Locate the cell with the specified text and output its (X, Y) center coordinate. 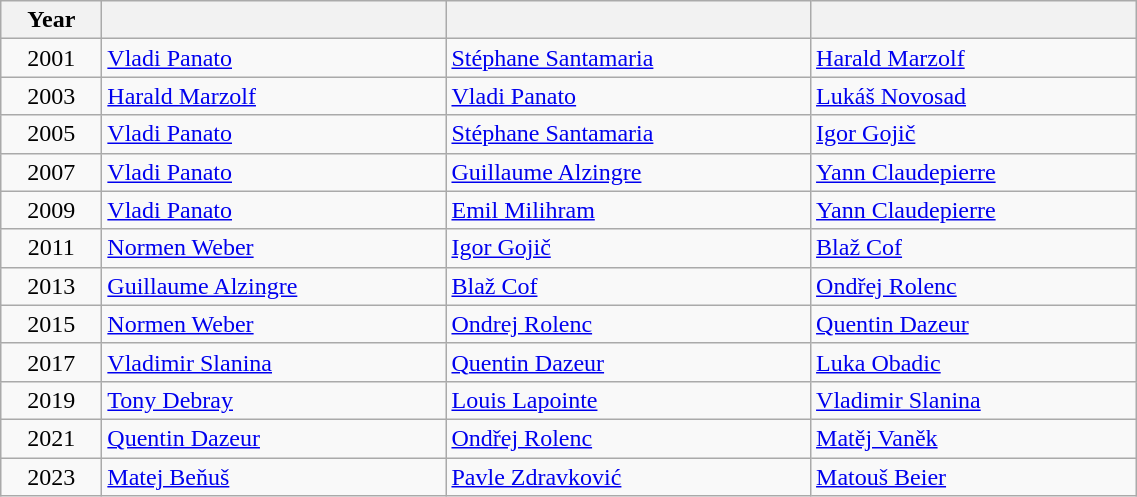
2013 (52, 286)
2017 (52, 362)
Lukáš Novosad (974, 96)
Year (52, 20)
2009 (52, 210)
2023 (52, 477)
2015 (52, 324)
Tony Debray (274, 400)
Matěj Vaněk (974, 438)
2001 (52, 58)
2021 (52, 438)
Matouš Beier (974, 477)
Matej Beňuš (274, 477)
Pavle Zdravković (628, 477)
2007 (52, 172)
Emil Milihram (628, 210)
2011 (52, 248)
2019 (52, 400)
2005 (52, 134)
Louis Lapointe (628, 400)
Luka Obadic (974, 362)
Ondrej Rolenc (628, 324)
2003 (52, 96)
